Capture the cell that displays the provided text and extract its (X, Y) central coordinate. 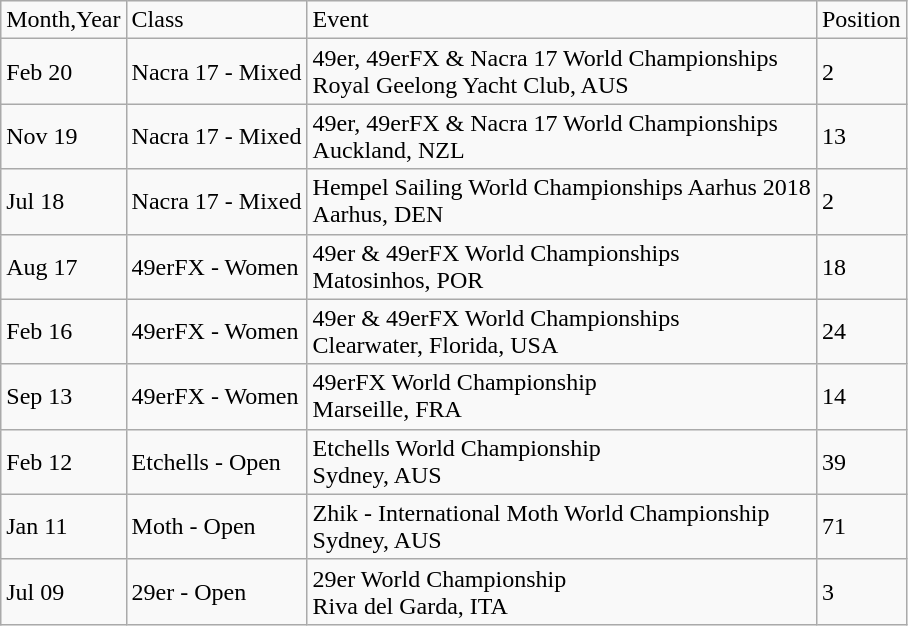
Zhik - International Moth World ChampionshipSydney, AUS (562, 526)
Month,Year (64, 20)
Etchells - Open (216, 462)
Jul 09 (64, 592)
49er & 49erFX World ChampionshipsClearwater, Florida, USA (562, 332)
71 (861, 526)
39 (861, 462)
Etchells World ChampionshipSydney, AUS (562, 462)
49er & 49erFX World ChampionshipsMatosinhos, POR (562, 266)
24 (861, 332)
Feb 12 (64, 462)
Hempel Sailing World Championships Aarhus 2018Aarhus, DEN (562, 202)
Nov 19 (64, 136)
29er World ChampionshipRiva del Garda, ITA (562, 592)
18 (861, 266)
13 (861, 136)
Moth - Open (216, 526)
Sep 13 (64, 396)
Aug 17 (64, 266)
Feb 20 (64, 72)
Feb 16 (64, 332)
49erFX World ChampionshipMarseille, FRA (562, 396)
49er, 49erFX & Nacra 17 World ChampionshipsAuckland, NZL (562, 136)
Jan 11 (64, 526)
Jul 18 (64, 202)
49er, 49erFX & Nacra 17 World ChampionshipsRoyal Geelong Yacht Club, AUS (562, 72)
14 (861, 396)
Class (216, 20)
29er - Open (216, 592)
Event (562, 20)
Position (861, 20)
3 (861, 592)
